Determine the [X, Y] coordinate at the center of the cell enclosing the given text.  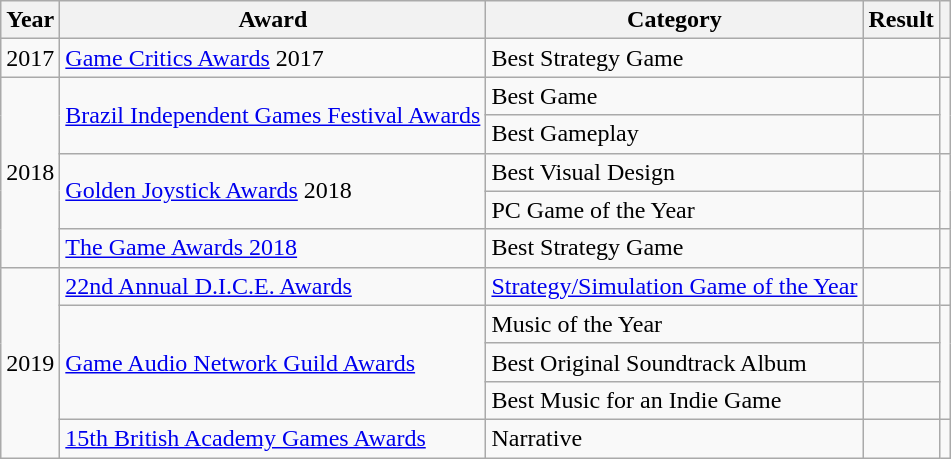
Music of the Year [674, 324]
PC Game of the Year [674, 210]
Narrative [674, 438]
Best Original Soundtrack Album [674, 362]
Best Game [674, 96]
Best Gameplay [674, 134]
2017 [30, 58]
22nd Annual D.I.C.E. Awards [273, 286]
Game Audio Network Guild Awards [273, 362]
Game Critics Awards 2017 [273, 58]
Brazil Independent Games Festival Awards [273, 115]
2018 [30, 172]
15th British Academy Games Awards [273, 438]
Year [30, 20]
The Game Awards 2018 [273, 248]
Award [273, 20]
Strategy/Simulation Game of the Year [674, 286]
Category [674, 20]
Result [901, 20]
Best Visual Design [674, 172]
2019 [30, 362]
Golden Joystick Awards 2018 [273, 191]
Best Music for an Indie Game [674, 400]
